Scan for the cell matching the given text and deliver its (X, Y) coordinate at center. 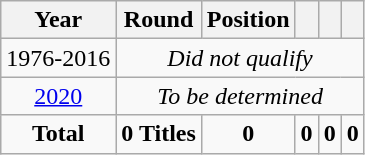
Year (58, 20)
To be determined (240, 96)
Did not qualify (240, 58)
Position (248, 20)
1976-2016 (58, 58)
2020 (58, 96)
Total (58, 134)
0 Titles (159, 134)
Round (159, 20)
